Pinpoint the cell where the given text exists, returning its (x, y) midpoint coordinate. 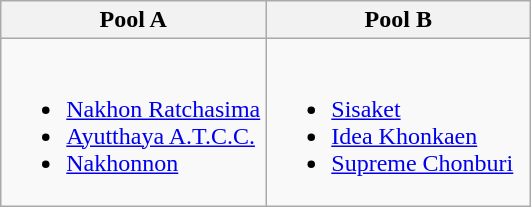
Nakhon RatchasimaAyutthaya A.T.C.C.Nakhonnon (134, 122)
Pool A (134, 20)
SisaketIdea KhonkaenSupreme Chonburi (398, 122)
Pool B (398, 20)
